Determine the [X, Y] coordinate at the center of the cell enclosing the given text.  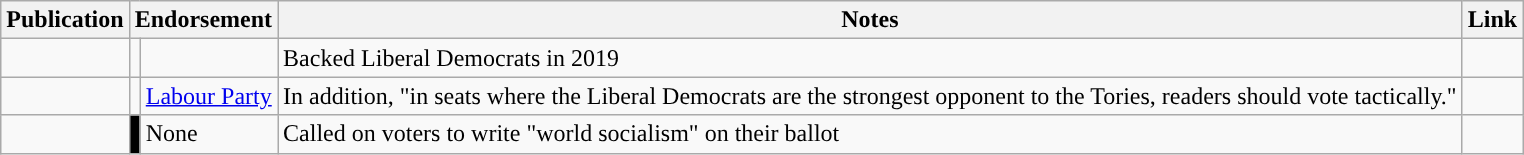
None [208, 134]
In addition, "in seats where the Liberal Democrats are the strongest opponent to the Tories, readers should vote tactically." [870, 96]
Link [1492, 20]
Notes [870, 20]
Publication [65, 20]
Called on voters to write "world socialism" on their ballot [870, 134]
Labour Party [208, 96]
Backed Liberal Democrats in 2019 [870, 58]
Endorsement [203, 20]
